Detect which cell encompasses the target text, then output its [x, y] center coordinate. 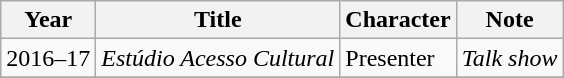
Estúdio Acesso Cultural [218, 58]
Title [218, 20]
Note [510, 20]
Presenter [398, 58]
Character [398, 20]
Talk show [510, 58]
Year [48, 20]
2016–17 [48, 58]
